Provide the (x, y) coordinate of the cell's center where the given text is located.  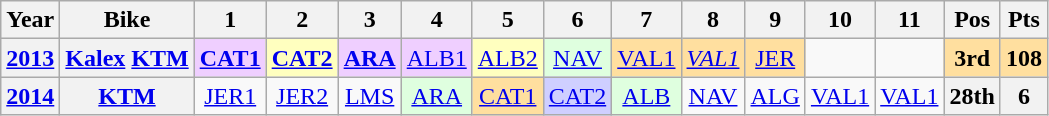
11 (910, 20)
Year (30, 20)
ALG (775, 96)
2 (302, 20)
3rd (972, 58)
5 (508, 20)
10 (840, 20)
JER (775, 58)
2014 (30, 96)
ALB1 (436, 58)
3 (370, 20)
Kalex KTM (127, 58)
KTM (127, 96)
9 (775, 20)
ALB2 (508, 58)
28th (972, 96)
1 (230, 20)
ALB (646, 96)
JER2 (302, 96)
Bike (127, 20)
JER1 (230, 96)
Pos (972, 20)
LMS (370, 96)
2013 (30, 58)
4 (436, 20)
7 (646, 20)
Pts (1024, 20)
8 (713, 20)
108 (1024, 58)
